Determine the [x, y] coordinate at the center of the cell enclosing the given text.  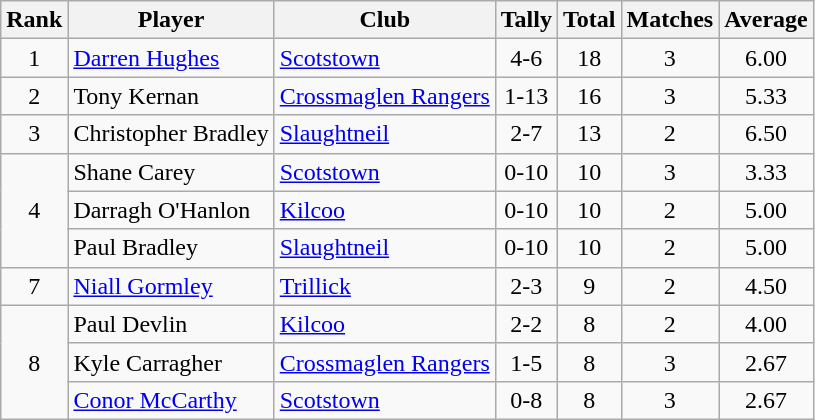
1-13 [526, 96]
13 [589, 134]
Kyle Carragher [171, 362]
4.00 [766, 324]
Trillick [384, 286]
Paul Bradley [171, 248]
4-6 [526, 58]
Rank [34, 20]
5.33 [766, 96]
2-2 [526, 324]
2-7 [526, 134]
2-3 [526, 286]
Matches [670, 20]
Total [589, 20]
Darren Hughes [171, 58]
3.33 [766, 172]
Tony Kernan [171, 96]
18 [589, 58]
6.50 [766, 134]
4 [34, 210]
Average [766, 20]
Player [171, 20]
Darragh O'Hanlon [171, 210]
Club [384, 20]
Conor McCarthy [171, 400]
7 [34, 286]
1 [34, 58]
4.50 [766, 286]
9 [589, 286]
Paul Devlin [171, 324]
Shane Carey [171, 172]
Christopher Bradley [171, 134]
1-5 [526, 362]
16 [589, 96]
6.00 [766, 58]
0-8 [526, 400]
Niall Gormley [171, 286]
Tally [526, 20]
